Determine the [x, y] coordinate at the center of the cell enclosing the given text.  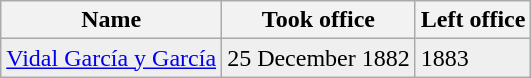
1883 [473, 58]
Took office [319, 20]
Left office [473, 20]
25 December 1882 [319, 58]
Name [112, 20]
Vidal García y García [112, 58]
